Search for the cell housing the specified text and yield its [X, Y] center coordinate. 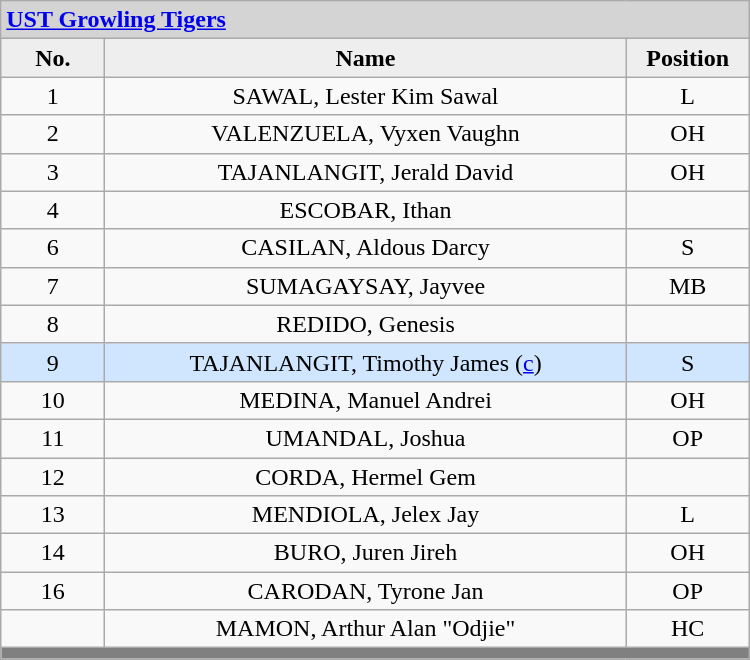
No. [53, 58]
HC [688, 629]
4 [53, 210]
16 [53, 591]
6 [53, 248]
Position [688, 58]
UST Growling Tigers [375, 20]
CARODAN, Tyrone Jan [366, 591]
2 [53, 134]
SAWAL, Lester Kim Sawal [366, 96]
REDIDO, Genesis [366, 324]
TAJANLANGIT, Timothy James (c) [366, 362]
TAJANLANGIT, Jerald David [366, 172]
MEDINA, Manuel Andrei [366, 400]
VALENZUELA, Vyxen Vaughn [366, 134]
14 [53, 553]
7 [53, 286]
3 [53, 172]
MENDIOLA, Jelex Jay [366, 515]
CASILAN, Aldous Darcy [366, 248]
BURO, Juren Jireh [366, 553]
10 [53, 400]
9 [53, 362]
11 [53, 438]
Name [366, 58]
8 [53, 324]
CORDA, Hermel Gem [366, 477]
1 [53, 96]
MAMON, Arthur Alan "Odjie" [366, 629]
13 [53, 515]
MB [688, 286]
ESCOBAR, Ithan [366, 210]
UMANDAL, Joshua [366, 438]
SUMAGAYSAY, Jayvee [366, 286]
12 [53, 477]
